Determine the [X, Y] coordinate at the center of the cell enclosing the given text.  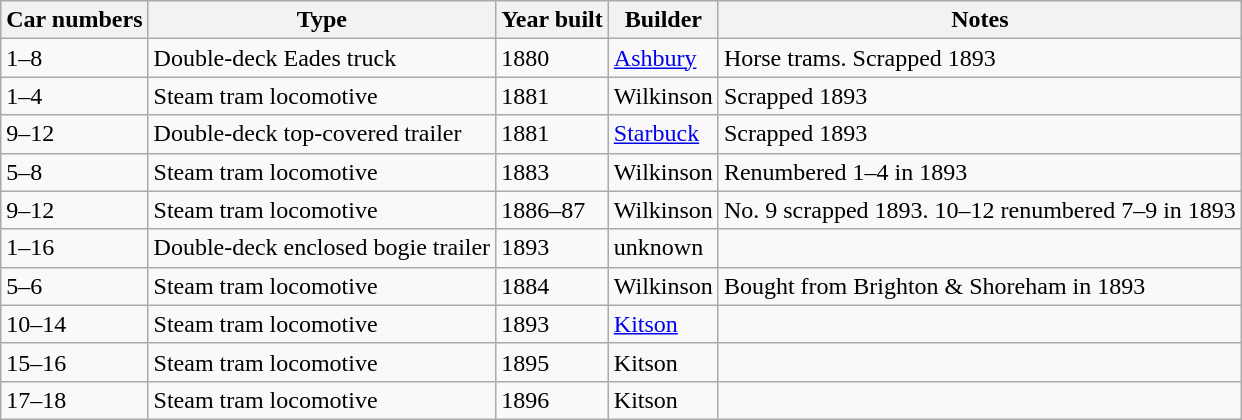
1883 [552, 172]
Double-deck top-covered trailer [322, 134]
No. 9 scrapped 1893. 10–12 renumbered 7–9 in 1893 [980, 210]
Renumbered 1–4 in 1893 [980, 172]
1896 [552, 400]
15–16 [74, 362]
1886–87 [552, 210]
Double-deck enclosed bogie trailer [322, 248]
Builder [663, 20]
1–4 [74, 96]
Double-deck Eades truck [322, 58]
Year built [552, 20]
Starbuck [663, 134]
17–18 [74, 400]
5–8 [74, 172]
5–6 [74, 286]
1895 [552, 362]
Horse trams. Scrapped 1893 [980, 58]
1–16 [74, 248]
1884 [552, 286]
unknown [663, 248]
1–8 [74, 58]
1880 [552, 58]
Notes [980, 20]
Bought from Brighton & Shoreham in 1893 [980, 286]
Ashbury [663, 58]
10–14 [74, 324]
Car numbers [74, 20]
Type [322, 20]
